From the cell containing the given text, extract its center point as [x, y] coordinate. 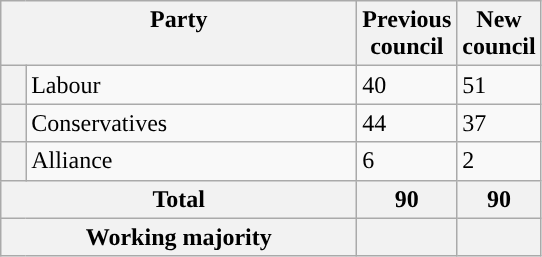
Party [179, 34]
New council [499, 34]
44 [407, 123]
Previous council [407, 34]
51 [499, 85]
Working majority [179, 237]
Conservatives [192, 123]
Labour [192, 85]
6 [407, 161]
2 [499, 161]
40 [407, 85]
37 [499, 123]
Total [179, 199]
Alliance [192, 161]
